Scan for the cell matching the given text and deliver its [X, Y] coordinate at center. 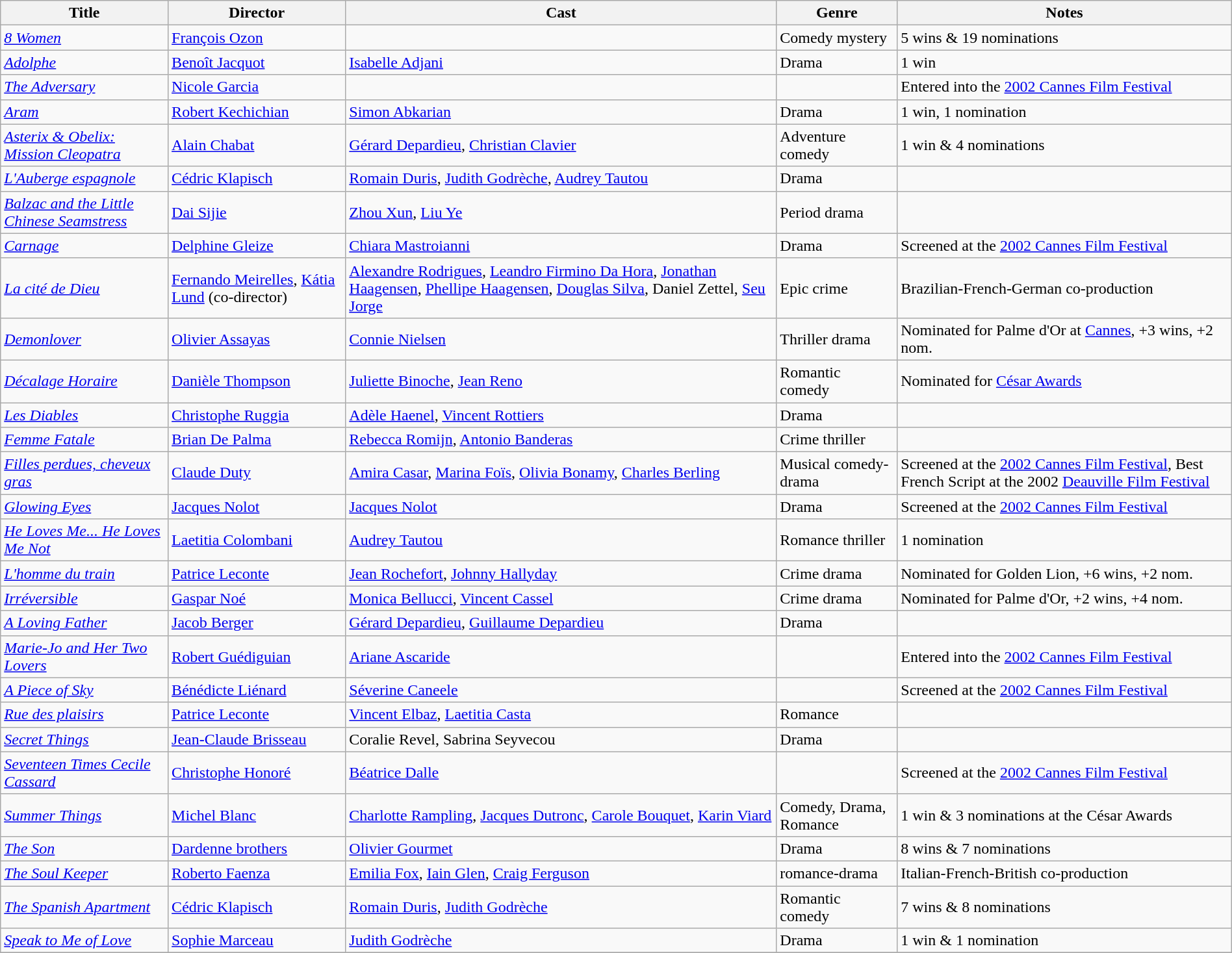
Claude Duty [257, 473]
La cité de Dieu [84, 288]
Marie-Jo and Her Two Lovers [84, 656]
Crime thriller [837, 440]
The Son [84, 848]
Monica Bellucci, Vincent Cassel [561, 598]
Jean Rochefort, Johnny Hallyday [561, 574]
1 win [1064, 62]
Rebecca Romijn, Antonio Banderas [561, 440]
Epic crime [837, 288]
Aram [84, 112]
Director [257, 13]
Coralie Revel, Sabrina Seyvecou [561, 739]
Robert Guédiguian [257, 656]
Adolphe [84, 62]
Olivier Gourmet [561, 848]
Danièle Thompson [257, 381]
Laetitia Colombani [257, 540]
Vincent Elbaz, Laetitia Casta [561, 715]
L'Auberge espagnole [84, 179]
Title [84, 13]
Roberto Faenza [257, 873]
7 wins & 8 nominations [1064, 907]
Filles perdues, cheveux gras [84, 473]
Period drama [837, 212]
Gérard Depardieu, Guillaume Depardieu [561, 623]
1 win, 1 nomination [1064, 112]
Dardenne brothers [257, 848]
Chiara Mastroianni [561, 246]
Carnage [84, 246]
Speak to Me of Love [84, 941]
Romain Duris, Judith Godrèche [561, 907]
Ariane Ascaride [561, 656]
Gaspar Noé [257, 598]
Christophe Ruggia [257, 415]
Screened at the 2002 Cannes Film Festival, Best French Script at the 2002 Deauville Film Festival [1064, 473]
Bénédicte Liénard [257, 690]
Adèle Haenel, Vincent Rottiers [561, 415]
Séverine Caneele [561, 690]
Sophie Marceau [257, 941]
Rue des plaisirs [84, 715]
Simon Abkarian [561, 112]
Nominated for Golden Lion, +6 wins, +2 nom. [1064, 574]
Juliette Binoche, Jean Reno [561, 381]
Thriller drama [837, 339]
Seventeen Times Cecile Cassard [84, 773]
8 Women [84, 38]
Emilia Fox, Iain Glen, Craig Ferguson [561, 873]
Romance [837, 715]
Amira Casar, Marina Foïs, Olivia Bonamy, Charles Berling [561, 473]
Robert Kechichian [257, 112]
Genre [837, 13]
The Soul Keeper [84, 873]
Brazilian-French-German co-production [1064, 288]
The Spanish Apartment [84, 907]
Alain Chabat [257, 146]
5 wins & 19 nominations [1064, 38]
He Loves Me... He Loves Me Not [84, 540]
Fernando Meirelles, Kátia Lund (co-director) [257, 288]
Femme Fatale [84, 440]
1 win & 4 nominations [1064, 146]
Béatrice Dalle [561, 773]
Adventure comedy [837, 146]
Nominated for Palme d'Or at Cannes, +3 wins, +2 nom. [1064, 339]
Nicole Garcia [257, 87]
François Ozon [257, 38]
Romain Duris, Judith Godrèche, Audrey Tautou [561, 179]
Connie Nielsen [561, 339]
Jacob Berger [257, 623]
Comedy mystery [837, 38]
Balzac and the Little Chinese Seamstress [84, 212]
Olivier Assayas [257, 339]
Demonlover [84, 339]
Cast [561, 13]
Secret Things [84, 739]
Zhou Xun, Liu Ye [561, 212]
Nominated for César Awards [1064, 381]
Benoît Jacquot [257, 62]
Musical comedy-drama [837, 473]
1 win & 3 nominations at the César Awards [1064, 815]
Jean-Claude Brisseau [257, 739]
Audrey Tautou [561, 540]
Dai Sijie [257, 212]
Summer Things [84, 815]
Gérard Depardieu, Christian Clavier [561, 146]
Delphine Gleize [257, 246]
Asterix & Obelix: Mission Cleopatra [84, 146]
L'homme du train [84, 574]
Romance thriller [837, 540]
Italian-French-British co-production [1064, 873]
Nominated for Palme d'Or, +2 wins, +4 nom. [1064, 598]
Irréversible [84, 598]
Décalage Horaire [84, 381]
romance-drama [837, 873]
8 wins & 7 nominations [1064, 848]
Glowing Eyes [84, 507]
Michel Blanc [257, 815]
Christophe Honoré [257, 773]
Charlotte Rampling, Jacques Dutronc, Carole Bouquet, Karin Viard [561, 815]
A Piece of Sky [84, 690]
Comedy, Drama, Romance [837, 815]
1 win & 1 nomination [1064, 941]
1 nomination [1064, 540]
Brian De Palma [257, 440]
A Loving Father [84, 623]
Isabelle Adjani [561, 62]
Les Diables [84, 415]
Notes [1064, 13]
Alexandre Rodrigues, Leandro Firmino Da Hora, Jonathan Haagensen, Phellipe Haagensen, Douglas Silva, Daniel Zettel, Seu Jorge [561, 288]
The Adversary [84, 87]
Judith Godrèche [561, 941]
